Find where the given text appears and provide that cell's center as (X, Y) coordinate. 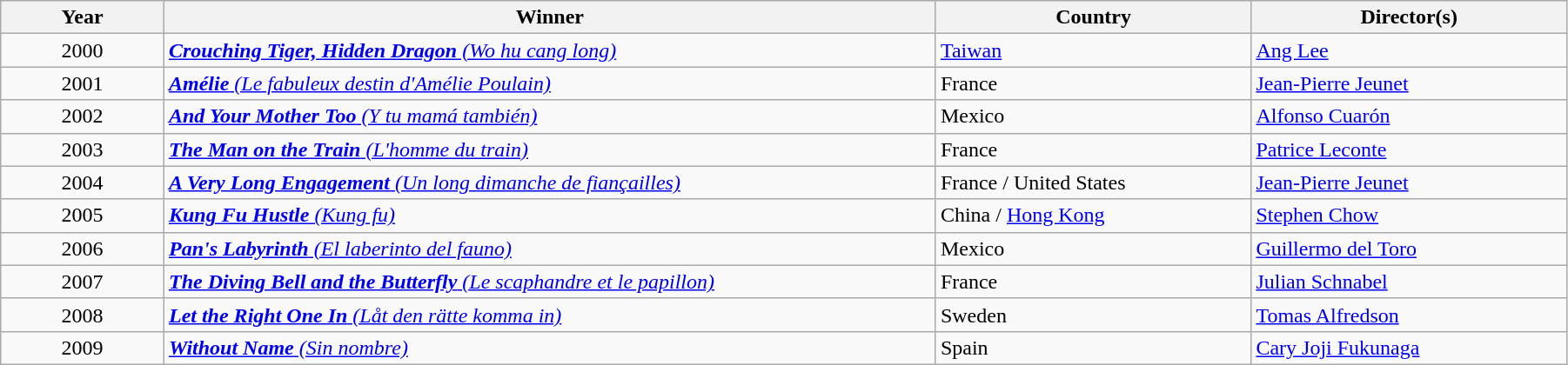
2006 (83, 249)
Cary Joji Fukunaga (1410, 348)
2007 (83, 282)
Director(s) (1410, 17)
The Man on the Train (L'homme du train) (550, 149)
2008 (83, 315)
Taiwan (1093, 50)
Stephen Chow (1410, 216)
Sweden (1093, 315)
2002 (83, 116)
2009 (83, 348)
Let the Right One In (Låt den rätte komma in) (550, 315)
The Diving Bell and the Butterfly (Le scaphandre et le papillon) (550, 282)
Amélie (Le fabuleux destin d'Amélie Poulain) (550, 83)
2001 (83, 83)
Spain (1093, 348)
Julian Schnabel (1410, 282)
2003 (83, 149)
Tomas Alfredson (1410, 315)
France / United States (1093, 182)
A Very Long Engagement (Un long dimanche de fiançailles) (550, 182)
Year (83, 17)
China / Hong Kong (1093, 216)
2005 (83, 216)
Guillermo del Toro (1410, 249)
Winner (550, 17)
Patrice Leconte (1410, 149)
And Your Mother Too (Y tu mamá también) (550, 116)
Pan's Labyrinth (El laberinto del fauno) (550, 249)
2000 (83, 50)
Crouching Tiger, Hidden Dragon (Wo hu cang long) (550, 50)
Ang Lee (1410, 50)
Without Name (Sin nombre) (550, 348)
2004 (83, 182)
Kung Fu Hustle (Kung fu) (550, 216)
Alfonso Cuarón (1410, 116)
Country (1093, 17)
